Extract the (X, Y) coordinate from the center of the cell holding the provided text.  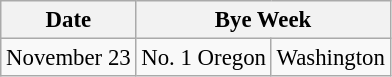
November 23 (68, 58)
Bye Week (263, 20)
Washington (330, 58)
Date (68, 20)
No. 1 Oregon (204, 58)
